Search for the cell housing the specified text and yield its [x, y] center coordinate. 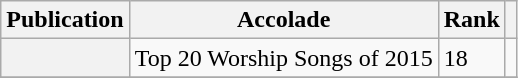
18 [472, 58]
Accolade [284, 20]
Rank [472, 20]
Top 20 Worship Songs of 2015 [284, 58]
Publication [65, 20]
